Find where the given text appears and provide that cell's center as (X, Y) coordinate. 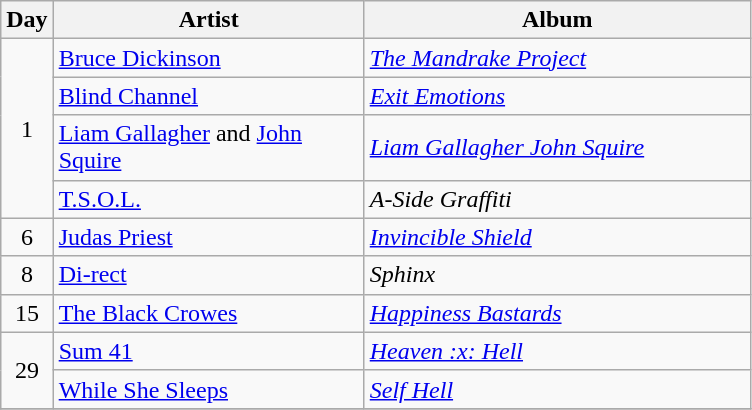
Blind Channel (208, 96)
8 (27, 275)
Di-rect (208, 275)
1 (27, 128)
6 (27, 237)
Invincible Shield (557, 237)
Bruce Dickinson (208, 58)
Album (557, 20)
29 (27, 370)
15 (27, 313)
Artist (208, 20)
Heaven :x: Hell (557, 351)
Sum 41 (208, 351)
While She Sleeps (208, 389)
T.S.O.L. (208, 199)
Exit Emotions (557, 96)
Liam Gallagher John Squire (557, 148)
Self Hell (557, 389)
Sphinx (557, 275)
Day (27, 20)
Liam Gallagher and John Squire (208, 148)
The Mandrake Project (557, 58)
Happiness Bastards (557, 313)
The Black Crowes (208, 313)
A-Side Graffiti (557, 199)
Judas Priest (208, 237)
